Output the (X, Y) coordinate of the center of the cell containing the given text.  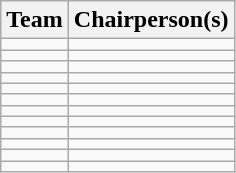
Team (35, 20)
Chairperson(s) (151, 20)
